Extract the [X, Y] coordinate from the center of the cell holding the provided text.  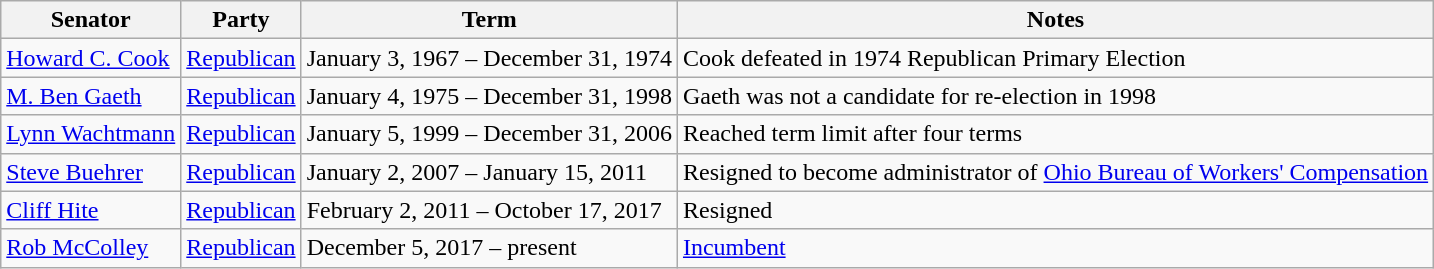
Cook defeated in 1974 Republican Primary Election [1055, 58]
Resigned to become administrator of Ohio Bureau of Workers' Compensation [1055, 172]
Party [241, 20]
January 5, 1999 – December 31, 2006 [489, 134]
January 4, 1975 – December 31, 1998 [489, 96]
Term [489, 20]
January 3, 1967 – December 31, 1974 [489, 58]
Lynn Wachtmann [91, 134]
Steve Buehrer [91, 172]
Notes [1055, 20]
Incumbent [1055, 248]
Resigned [1055, 210]
M. Ben Gaeth [91, 96]
Cliff Hite [91, 210]
February 2, 2011 – October 17, 2017 [489, 210]
January 2, 2007 – January 15, 2011 [489, 172]
December 5, 2017 – present [489, 248]
Senator [91, 20]
Rob McColley [91, 248]
Gaeth was not a candidate for re-election in 1998 [1055, 96]
Howard C. Cook [91, 58]
Reached term limit after four terms [1055, 134]
